Return [X, Y] of the center of cell containing provided text 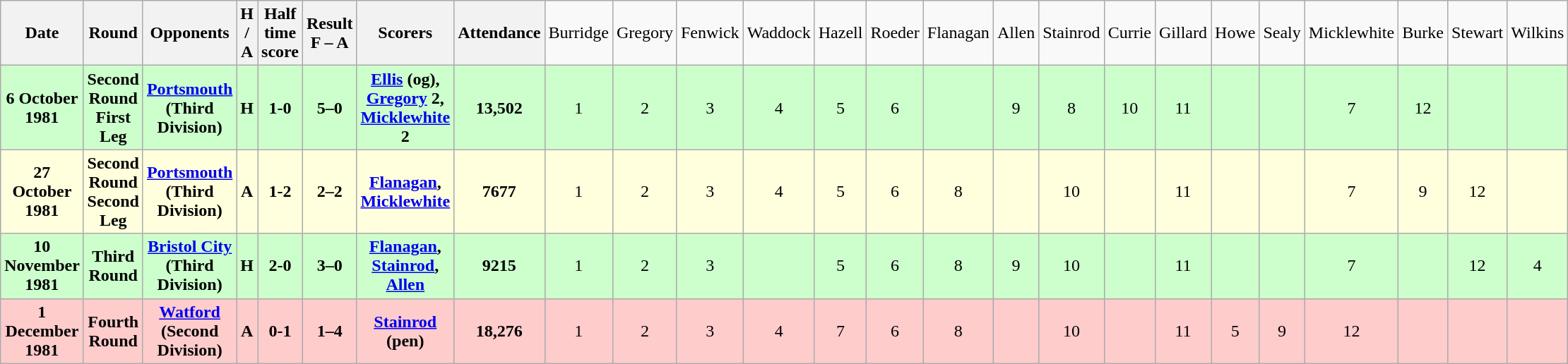
Wilkins [1538, 33]
Waddock [778, 33]
2-0 [280, 266]
27 October 1981 [42, 192]
1–4 [330, 331]
Third Round [113, 266]
Flanagan [958, 33]
Stainrod (pen) [405, 331]
Bristol City (Third Division) [189, 266]
Flanagan, Stainrod, Allen [405, 266]
7677 [499, 192]
Half time score [280, 33]
5–0 [330, 107]
13,502 [499, 107]
Watford (Second Division) [189, 331]
Stewart [1477, 33]
Micklewhite [1351, 33]
Fenwick [710, 33]
Date [42, 33]
Howe [1235, 33]
H / A [247, 33]
Allen [1016, 33]
3–0 [330, 266]
Flanagan, Micklewhite [405, 192]
Opponents [189, 33]
Currie [1129, 33]
Sealy [1282, 33]
Round [113, 33]
10 November 1981 [42, 266]
Ellis (og), Gregory 2, Micklewhite 2 [405, 107]
18,276 [499, 331]
Gregory [644, 33]
Burke [1423, 33]
Hazell [841, 33]
Burridge [578, 33]
1 December 1981 [42, 331]
1-2 [280, 192]
Roeder [895, 33]
Fourth Round [113, 331]
Scorers [405, 33]
6 October 1981 [42, 107]
Gillard [1182, 33]
Second Round Second Leg [113, 192]
2–2 [330, 192]
0-1 [280, 331]
9215 [499, 266]
ResultF – A [330, 33]
Second Round First Leg [113, 107]
1-0 [280, 107]
Attendance [499, 33]
Stainrod [1071, 33]
